Provide the (X, Y) coordinate of the cell's center where the given text is located.  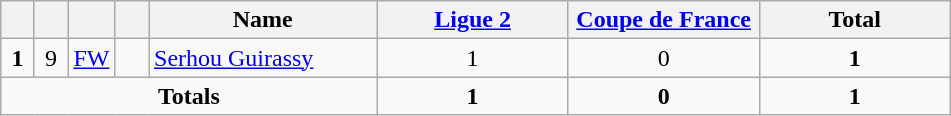
Coupe de France (664, 20)
9 (51, 58)
Totals (189, 96)
Name (262, 20)
Serhou Guirassy (262, 58)
Ligue 2 (472, 20)
FW (92, 58)
Total (854, 20)
